Return [X, Y] of the center of cell containing provided text 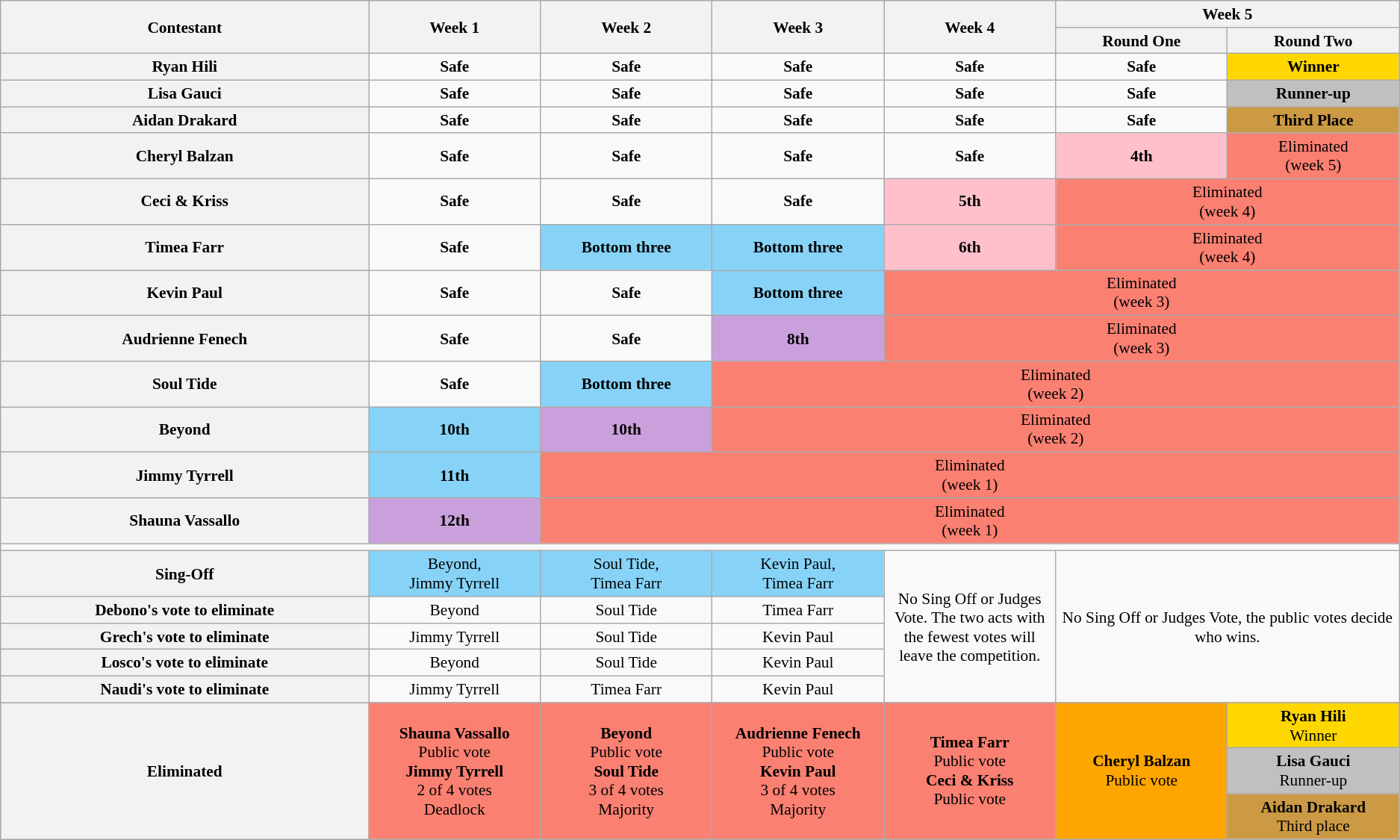
5th [970, 202]
Debono's vote to eliminate [185, 610]
Grech's vote to eliminate [185, 637]
Aidan Drakard [185, 120]
No Sing Off or Judges Vote. The two acts with the fewest votes will leave the competition. [970, 627]
Eliminated [185, 771]
Cheryl Balzan [185, 157]
Beyond,Jimmy Tyrrell [455, 573]
Week 5 [1228, 14]
Cheryl Balzan Public vote [1142, 771]
Runner-up [1313, 94]
12th [455, 521]
Timea FarrPublic voteCeci & KrissPublic vote [970, 771]
11th [455, 475]
Audrienne FenechPublic voteKevin Paul3 of 4 votesMajority [798, 771]
Audrienne Fenech [185, 339]
No Sing Off or Judges Vote, the public votes decide who wins. [1228, 627]
Week 4 [970, 27]
Week 1 [455, 27]
Ryan HiliWinner [1313, 726]
Contestant [185, 27]
Aidan DrakardThird place [1313, 817]
Lisa GauciRunner-up [1313, 771]
Naudi's vote to eliminate [185, 690]
8th [798, 339]
Shauna Vassallo [185, 521]
6th [970, 248]
Round Two [1313, 41]
Third Place [1313, 120]
BeyondPublic voteSoul Tide3 of 4 votesMajority [626, 771]
Kevin Paul,Timea Farr [798, 573]
Winner [1313, 67]
Week 3 [798, 27]
Ryan Hili [185, 67]
Week 2 [626, 27]
Ceci & Kriss [185, 202]
Eliminated(week 5) [1313, 157]
Soul Tide,Timea Farr [626, 573]
4th [1142, 157]
Losco's vote to eliminate [185, 663]
Shauna VassalloPublic voteJimmy Tyrrell2 of 4 votesDeadlock [455, 771]
Sing-Off [185, 573]
Lisa Gauci [185, 94]
Round One [1142, 41]
